Extract the (X, Y) coordinate from the center of the cell holding the provided text.  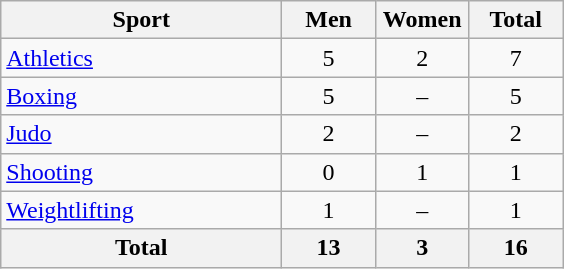
16 (516, 248)
Sport (142, 20)
Boxing (142, 96)
13 (329, 248)
3 (422, 248)
Judo (142, 134)
0 (329, 172)
7 (516, 58)
Shooting (142, 172)
Athletics (142, 58)
Weightlifting (142, 210)
Women (422, 20)
Men (329, 20)
